Search for the cell housing the specified text and yield its [x, y] center coordinate. 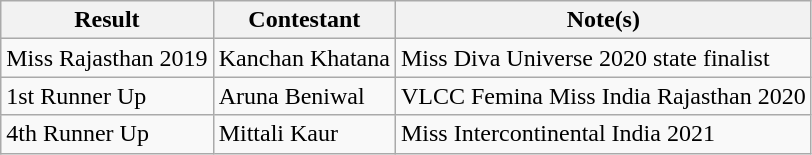
Kanchan Khatana [304, 58]
Miss Rajasthan 2019 [107, 58]
1st Runner Up [107, 96]
Result [107, 20]
4th Runner Up [107, 134]
Miss Diva Universe 2020 state finalist [603, 58]
Note(s) [603, 20]
Aruna Beniwal [304, 96]
Mittali Kaur [304, 134]
VLCC Femina Miss India Rajasthan 2020 [603, 96]
Contestant [304, 20]
Miss Intercontinental India 2021 [603, 134]
